Detect which cell encompasses the target text, then output its [x, y] center coordinate. 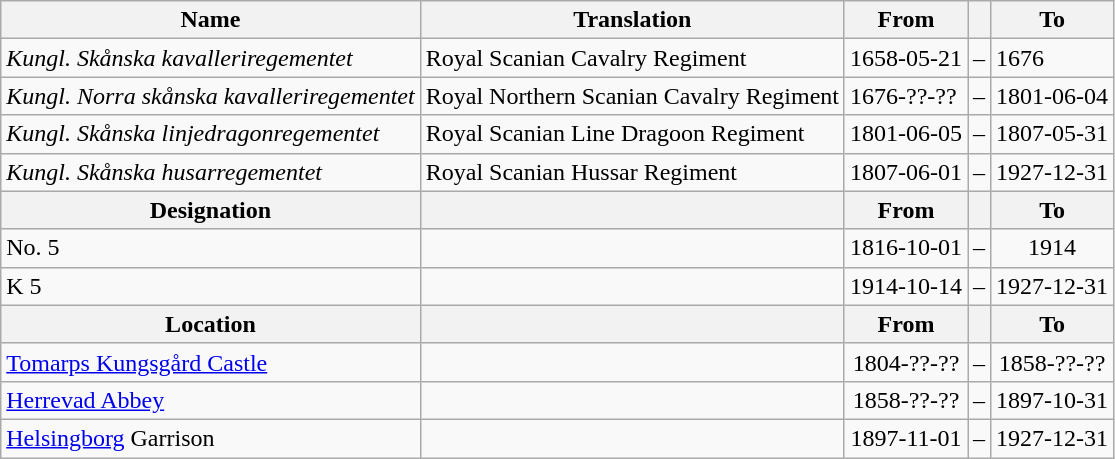
1807-05-31 [1052, 134]
Royal Scanian Hussar Regiment [632, 172]
1807-06-01 [906, 172]
K 5 [210, 286]
1897-11-01 [906, 438]
1804-??-?? [906, 362]
Royal Scanian Line Dragoon Regiment [632, 134]
Kungl. Skånska husarregementet [210, 172]
No. 5 [210, 248]
1897-10-31 [1052, 400]
Helsingborg Garrison [210, 438]
1914 [1052, 248]
1658-05-21 [906, 58]
Kungl. Norra skånska kavalleriregementet [210, 96]
Kungl. Skånska kavalleriregementet [210, 58]
Kungl. Skånska linjedragonregementet [210, 134]
Name [210, 20]
1676-??-?? [906, 96]
1676 [1052, 58]
1801-06-04 [1052, 96]
Royal Northern Scanian Cavalry Regiment [632, 96]
1914-10-14 [906, 286]
Location [210, 324]
Herrevad Abbey [210, 400]
Designation [210, 210]
1801-06-05 [906, 134]
1816-10-01 [906, 248]
Royal Scanian Cavalry Regiment [632, 58]
Tomarps Kungsgård Castle [210, 362]
Translation [632, 20]
